Identify which cell holds the provided text, then report its (X, Y) central coordinate. 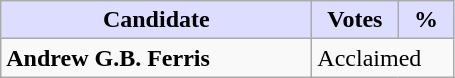
Votes (355, 20)
% (426, 20)
Acclaimed (383, 58)
Andrew G.B. Ferris (156, 58)
Candidate (156, 20)
